Output the (x, y) coordinate of the center of the cell containing the given text.  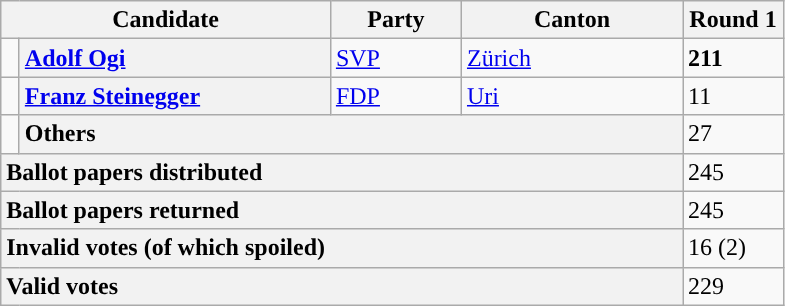
229 (732, 286)
Candidate (166, 20)
11 (732, 96)
27 (732, 134)
Uri (572, 96)
Ballot papers returned (342, 210)
Round 1 (732, 20)
FDP (396, 96)
Franz Steinegger (174, 96)
Invalid votes (of which spoiled) (342, 248)
211 (732, 58)
Adolf Ogi (174, 58)
Ballot papers distributed (342, 172)
Others (350, 134)
Party (396, 20)
Zürich (572, 58)
16 (2) (732, 248)
Canton (572, 20)
Valid votes (342, 286)
SVP (396, 58)
